Search for the cell housing the specified text and yield its [x, y] center coordinate. 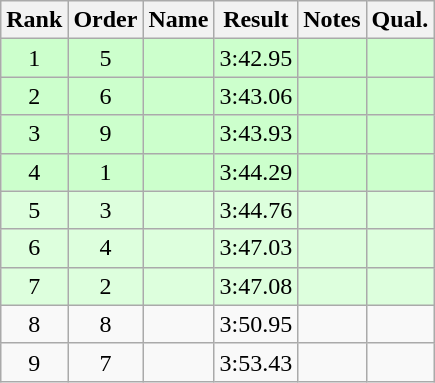
3:43.93 [256, 134]
Rank [34, 20]
3:50.95 [256, 324]
3:43.06 [256, 96]
3:44.29 [256, 172]
3:47.03 [256, 248]
Notes [332, 20]
3:44.76 [256, 210]
3:47.08 [256, 286]
Order [106, 20]
3:42.95 [256, 58]
Result [256, 20]
Name [178, 20]
Qual. [400, 20]
3:53.43 [256, 362]
